Extract the (x, y) coordinate from the center of the cell holding the provided text.  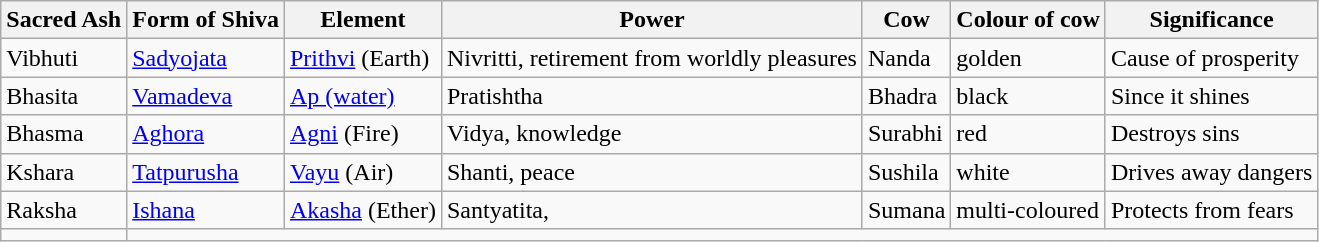
Bhadra (906, 96)
Vamadeva (206, 96)
Nivritti, retirement from worldly pleasures (652, 58)
Surabhi (906, 134)
Protects from fears (1211, 210)
Form of Shiva (206, 20)
Drives away dangers (1211, 172)
golden (1028, 58)
multi-coloured (1028, 210)
Cause of prosperity (1211, 58)
Cow (906, 20)
Element (362, 20)
Ap (water) (362, 96)
Sushila (906, 172)
Sacred Ash (64, 20)
Destroys sins (1211, 134)
Kshara (64, 172)
Colour of cow (1028, 20)
Shanti, peace (652, 172)
black (1028, 96)
Ishana (206, 210)
Bhasma (64, 134)
Since it shines (1211, 96)
Raksha (64, 210)
Vibhuti (64, 58)
Santyatita, (652, 210)
Agni (Fire) (362, 134)
Sadyojata (206, 58)
Sumana (906, 210)
Significance (1211, 20)
Aghora (206, 134)
red (1028, 134)
Pratishtha (652, 96)
Akasha (Ether) (362, 210)
Tatpurusha (206, 172)
Power (652, 20)
white (1028, 172)
Prithvi (Earth) (362, 58)
Nanda (906, 58)
Vidya, knowledge (652, 134)
Bhasita (64, 96)
Vayu (Air) (362, 172)
